Pinpoint the cell where the given text exists, returning its [X, Y] midpoint coordinate. 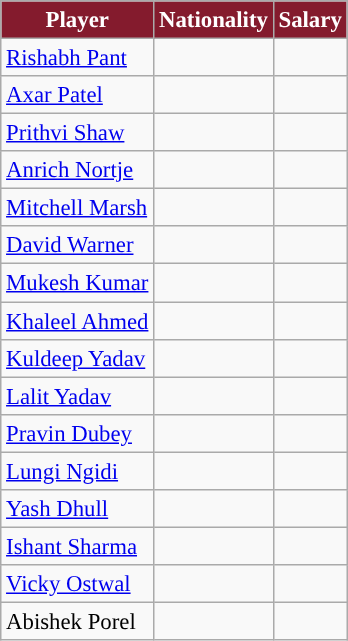
Pravin Dubey [78, 433]
Kuldeep Yadav [78, 358]
Anrich Nortje [78, 170]
Lungi Ngidi [78, 471]
Prithvi Shaw [78, 133]
Player [78, 20]
Mitchell Marsh [78, 208]
Khaleel Ahmed [78, 321]
Rishabh Pant [78, 58]
Nationality [214, 20]
Yash Dhull [78, 509]
Salary [310, 20]
Abishek Porel [78, 621]
Ishant Sharma [78, 546]
Vicky Ostwal [78, 584]
Axar Patel [78, 95]
Mukesh Kumar [78, 283]
David Warner [78, 245]
Lalit Yadav [78, 396]
